Locate the cell with the specified text and output its (x, y) center coordinate. 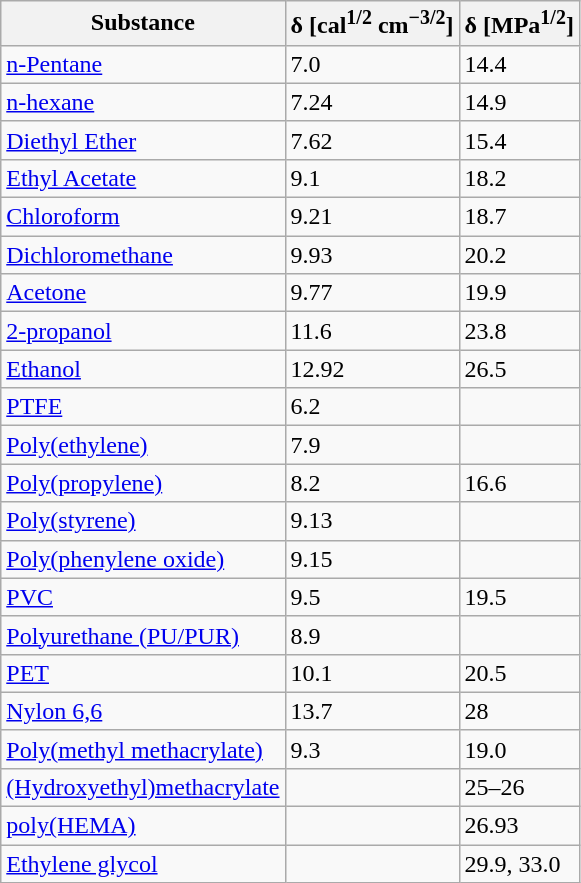
9.77 (372, 293)
7.9 (372, 445)
7.62 (372, 140)
Nylon 6,6 (143, 711)
9.15 (372, 559)
7.24 (372, 102)
9.21 (372, 217)
9.5 (372, 597)
20.5 (519, 673)
29.9, 33.0 (519, 864)
15.4 (519, 140)
Acetone (143, 293)
18.2 (519, 178)
13.7 (372, 711)
9.93 (372, 255)
2-propanol (143, 331)
Substance (143, 24)
δ [MPa1/2] (519, 24)
9.13 (372, 521)
Poly(propylene) (143, 483)
8.9 (372, 635)
Ethylene glycol (143, 864)
Chloroform (143, 217)
7.0 (372, 64)
19.0 (519, 749)
Poly(styrene) (143, 521)
Poly(ethylene) (143, 445)
6.2 (372, 407)
28 (519, 711)
Diethyl Ether (143, 140)
Poly(methyl methacrylate) (143, 749)
Poly(phenylene oxide) (143, 559)
δ [cal1/2 cm−3/2] (372, 24)
26.5 (519, 369)
(Hydroxyethyl)methacrylate (143, 787)
n-Pentane (143, 64)
Ethanol (143, 369)
PET (143, 673)
25–26 (519, 787)
Dichloromethane (143, 255)
10.1 (372, 673)
20.2 (519, 255)
26.93 (519, 826)
11.6 (372, 331)
14.4 (519, 64)
PTFE (143, 407)
12.92 (372, 369)
23.8 (519, 331)
PVC (143, 597)
Ethyl Acetate (143, 178)
18.7 (519, 217)
16.6 (519, 483)
19.5 (519, 597)
19.9 (519, 293)
8.2 (372, 483)
Polyurethane (PU/PUR) (143, 635)
9.3 (372, 749)
14.9 (519, 102)
n-hexane (143, 102)
poly(HEMA) (143, 826)
9.1 (372, 178)
